Return (X, Y) of the center of cell containing provided text 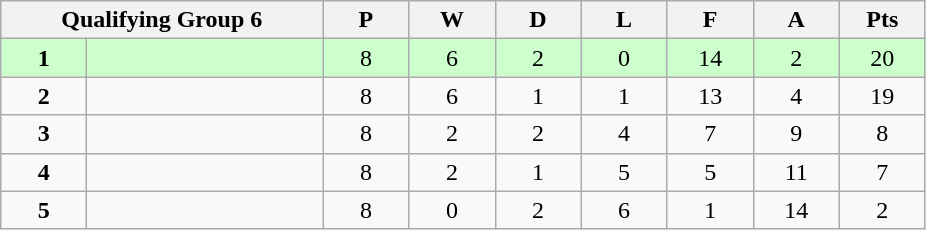
Pts (882, 20)
Qualifying Group 6 (162, 20)
A (796, 20)
L (624, 20)
11 (796, 172)
F (710, 20)
19 (882, 96)
20 (882, 58)
9 (796, 134)
13 (710, 96)
3 (44, 134)
P (366, 20)
D (538, 20)
W (452, 20)
